Scan for the cell matching the given text and deliver its (X, Y) coordinate at center. 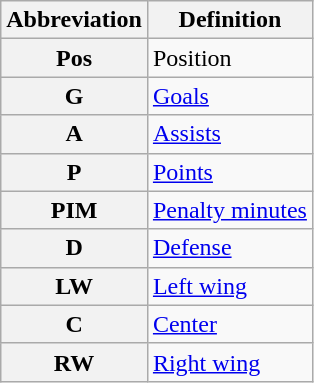
Left wing (230, 286)
RW (74, 362)
C (74, 324)
LW (74, 286)
Points (230, 172)
Pos (74, 58)
Position (230, 58)
G (74, 96)
A (74, 134)
Definition (230, 20)
Center (230, 324)
P (74, 172)
Defense (230, 248)
Goals (230, 96)
Penalty minutes (230, 210)
Assists (230, 134)
D (74, 248)
PIM (74, 210)
Abbreviation (74, 20)
Right wing (230, 362)
